Provide the [X, Y] coordinate of the cell's center where the given text is located.  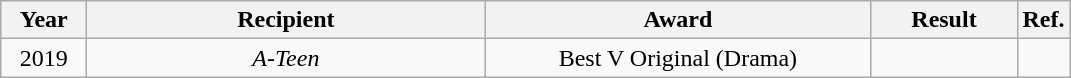
Recipient [286, 20]
Best V Original (Drama) [678, 58]
2019 [44, 58]
Result [944, 20]
A-Teen [286, 58]
Award [678, 20]
Ref. [1044, 20]
Year [44, 20]
